Output the [x, y] coordinate of the center of the cell containing the given text.  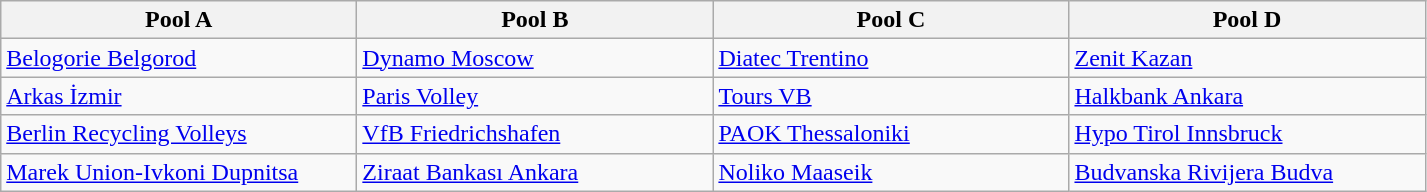
Noliko Maaseik [891, 172]
PAOK Thessaloniki [891, 134]
Pool B [535, 20]
VfB Friedrichshafen [535, 134]
Paris Volley [535, 96]
Marek Union-Ivkoni Dupnitsa [179, 172]
Belogorie Belgorod [179, 58]
Pool C [891, 20]
Hypo Tirol Innsbruck [1247, 134]
Diatec Trentino [891, 58]
Pool A [179, 20]
Halkbank Ankara [1247, 96]
Pool D [1247, 20]
Dynamo Moscow [535, 58]
Ziraat Bankası Ankara [535, 172]
Zenit Kazan [1247, 58]
Arkas İzmir [179, 96]
Berlin Recycling Volleys [179, 134]
Tours VB [891, 96]
Budvanska Rivijera Budva [1247, 172]
